Capture the cell that displays the provided text and extract its (X, Y) central coordinate. 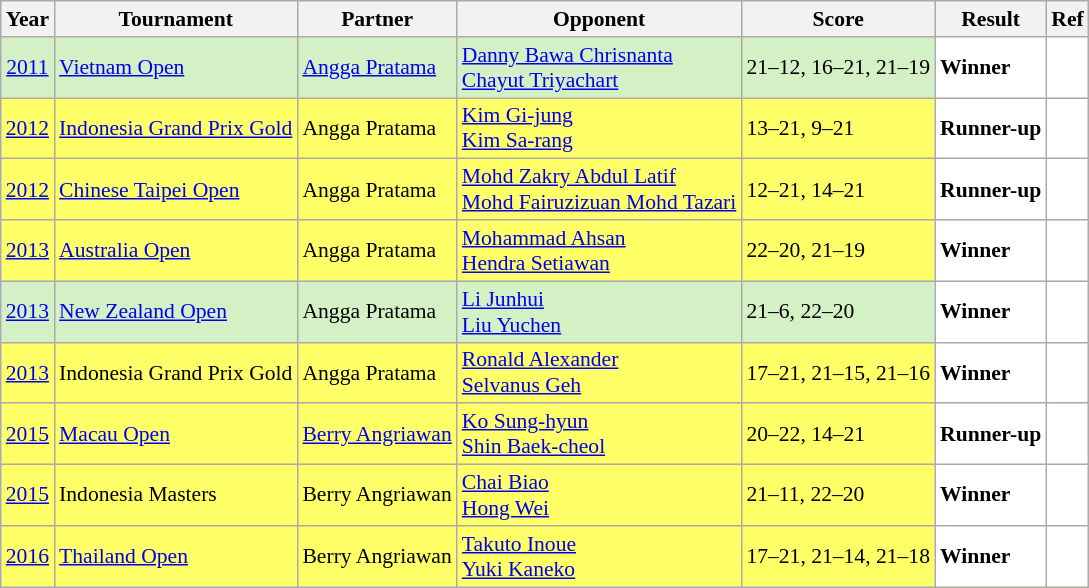
Australia Open (176, 250)
Indonesia Masters (176, 496)
Thailand Open (176, 556)
21–12, 16–21, 21–19 (838, 68)
Macau Open (176, 434)
Mohammad Ahsan Hendra Setiawan (600, 250)
Score (838, 19)
Vietnam Open (176, 68)
Ko Sung-hyun Shin Baek-cheol (600, 434)
Danny Bawa Chrisnanta Chayut Triyachart (600, 68)
Ref (1067, 19)
2011 (28, 68)
Li Junhui Liu Yuchen (600, 312)
12–21, 14–21 (838, 190)
New Zealand Open (176, 312)
Result (990, 19)
Chai Biao Hong Wei (600, 496)
13–21, 9–21 (838, 128)
Opponent (600, 19)
2016 (28, 556)
Year (28, 19)
Tournament (176, 19)
20–22, 14–21 (838, 434)
17–21, 21–15, 21–16 (838, 372)
Ronald Alexander Selvanus Geh (600, 372)
22–20, 21–19 (838, 250)
Chinese Taipei Open (176, 190)
Mohd Zakry Abdul Latif Mohd Fairuzizuan Mohd Tazari (600, 190)
17–21, 21–14, 21–18 (838, 556)
Kim Gi-jung Kim Sa-rang (600, 128)
21–11, 22–20 (838, 496)
Takuto Inoue Yuki Kaneko (600, 556)
21–6, 22–20 (838, 312)
Partner (376, 19)
